Output the (x, y) coordinate of the center of the cell containing the given text.  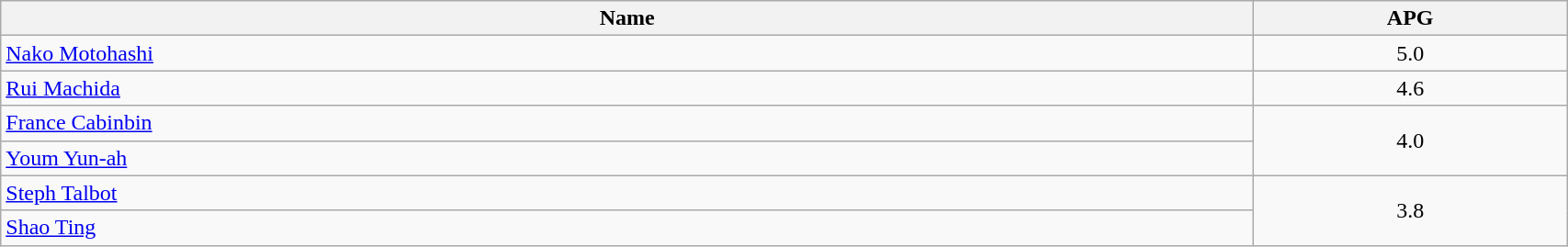
Youm Yun-ah (627, 158)
Nako Motohashi (627, 53)
3.8 (1411, 210)
France Cabinbin (627, 123)
4.6 (1411, 88)
Steph Talbot (627, 193)
Rui Machida (627, 88)
Shao Ting (627, 228)
5.0 (1411, 53)
Name (627, 18)
APG (1411, 18)
4.0 (1411, 140)
